Search for the cell housing the specified text and yield its [x, y] center coordinate. 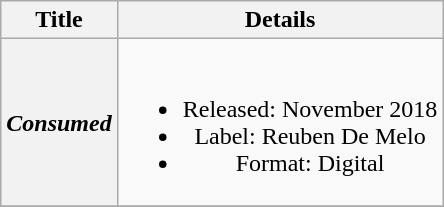
Title [59, 20]
Released: November 2018Label: Reuben De Melo Format: Digital [280, 122]
Consumed [59, 122]
Details [280, 20]
